Provide the (X, Y) coordinate of the cell's center where the given text is located.  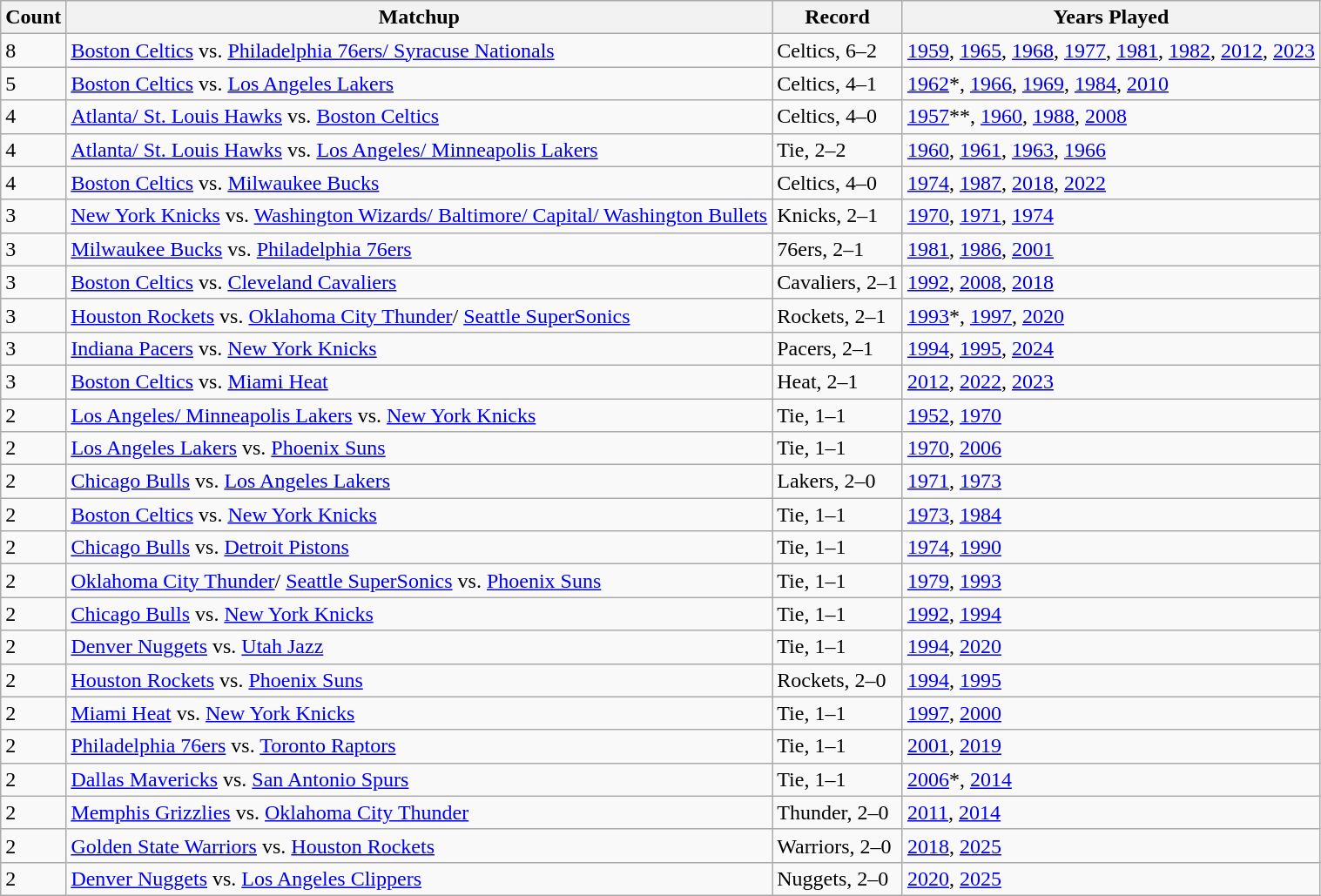
Boston Celtics vs. Cleveland Cavaliers (420, 282)
1970, 2006 (1111, 448)
1994, 1995 (1111, 680)
Tie, 2–2 (838, 150)
Warriors, 2–0 (838, 845)
1994, 1995, 2024 (1111, 348)
1962*, 1966, 1969, 1984, 2010 (1111, 84)
Boston Celtics vs. Milwaukee Bucks (420, 183)
Chicago Bulls vs. Detroit Pistons (420, 548)
Chicago Bulls vs. New York Knicks (420, 614)
Count (33, 17)
Golden State Warriors vs. Houston Rockets (420, 845)
76ers, 2–1 (838, 249)
1960, 1961, 1963, 1966 (1111, 150)
1973, 1984 (1111, 515)
Record (838, 17)
Memphis Grizzlies vs. Oklahoma City Thunder (420, 812)
1959, 1965, 1968, 1977, 1981, 1982, 2012, 2023 (1111, 51)
Boston Celtics vs. New York Knicks (420, 515)
Indiana Pacers vs. New York Knicks (420, 348)
1974, 1987, 2018, 2022 (1111, 183)
Atlanta/ St. Louis Hawks vs. Boston Celtics (420, 117)
Oklahoma City Thunder/ Seattle SuperSonics vs. Phoenix Suns (420, 581)
Heat, 2–1 (838, 381)
Knicks, 2–1 (838, 216)
Cavaliers, 2–1 (838, 282)
New York Knicks vs. Washington Wizards/ Baltimore/ Capital/ Washington Bullets (420, 216)
Years Played (1111, 17)
2001, 2019 (1111, 746)
Denver Nuggets vs. Los Angeles Clippers (420, 879)
Los Angeles Lakers vs. Phoenix Suns (420, 448)
5 (33, 84)
Lakers, 2–0 (838, 482)
Denver Nuggets vs. Utah Jazz (420, 647)
1994, 2020 (1111, 647)
Nuggets, 2–0 (838, 879)
1979, 1993 (1111, 581)
1993*, 1997, 2020 (1111, 315)
Rockets, 2–0 (838, 680)
1971, 1973 (1111, 482)
2020, 2025 (1111, 879)
1981, 1986, 2001 (1111, 249)
2018, 2025 (1111, 845)
1952, 1970 (1111, 415)
Houston Rockets vs. Phoenix Suns (420, 680)
Chicago Bulls vs. Los Angeles Lakers (420, 482)
Boston Celtics vs. Philadelphia 76ers/ Syracuse Nationals (420, 51)
1992, 2008, 2018 (1111, 282)
Thunder, 2–0 (838, 812)
Atlanta/ St. Louis Hawks vs. Los Angeles/ Minneapolis Lakers (420, 150)
Miami Heat vs. New York Knicks (420, 713)
1974, 1990 (1111, 548)
1997, 2000 (1111, 713)
Boston Celtics vs. Miami Heat (420, 381)
Matchup (420, 17)
2011, 2014 (1111, 812)
1957**, 1960, 1988, 2008 (1111, 117)
Celtics, 4–1 (838, 84)
Celtics, 6–2 (838, 51)
Los Angeles/ Minneapolis Lakers vs. New York Knicks (420, 415)
1970, 1971, 1974 (1111, 216)
Boston Celtics vs. Los Angeles Lakers (420, 84)
Rockets, 2–1 (838, 315)
Dallas Mavericks vs. San Antonio Spurs (420, 779)
1992, 1994 (1111, 614)
2012, 2022, 2023 (1111, 381)
8 (33, 51)
Pacers, 2–1 (838, 348)
2006*, 2014 (1111, 779)
Houston Rockets vs. Oklahoma City Thunder/ Seattle SuperSonics (420, 315)
Milwaukee Bucks vs. Philadelphia 76ers (420, 249)
Philadelphia 76ers vs. Toronto Raptors (420, 746)
